Detect which cell encompasses the target text, then output its [X, Y] center coordinate. 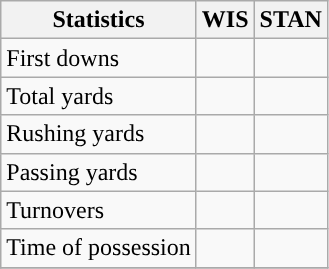
Time of possession [99, 248]
Passing yards [99, 172]
STAN [290, 20]
Rushing yards [99, 134]
First downs [99, 58]
Statistics [99, 20]
WIS [225, 20]
Total yards [99, 96]
Turnovers [99, 210]
